Return the [x, y] coordinate for the center point of the cell that contains the specified text.  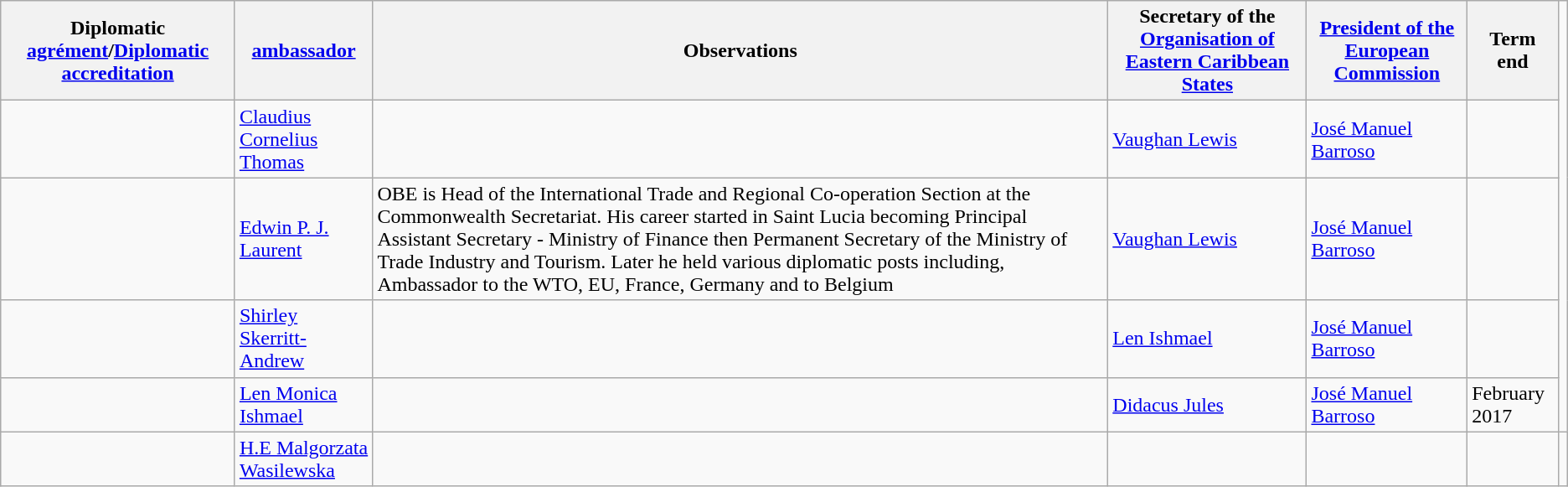
Shirley Skerritt-Andrew [303, 339]
Len Monica Ishmael [303, 404]
Secretary of the Organisation of Eastern Caribbean States [1208, 50]
H.E Malgorzata Wasilewska [303, 459]
Claudius Cornelius Thomas [303, 139]
Didacus Jules [1208, 404]
Len Ishmael [1208, 339]
President of the European Commission [1387, 50]
Observations [740, 50]
Edwin P. J. Laurent [303, 239]
Diplomatic agrément/Diplomatic accreditation [118, 50]
Term end [1513, 50]
February 2017 [1513, 404]
ambassador [303, 50]
